Search for the cell housing the specified text and yield its [X, Y] center coordinate. 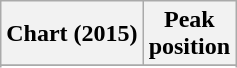
Peak position [189, 34]
Chart (2015) [72, 34]
